Output the [x, y] coordinate of the center of the cell containing the given text.  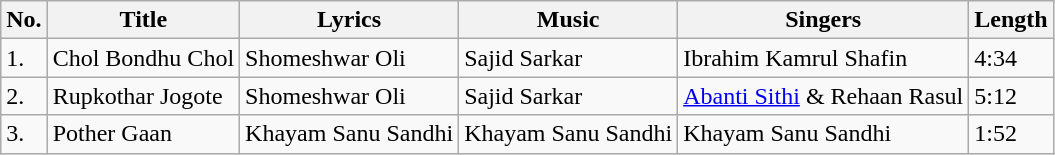
2. [24, 96]
Chol Bondhu Chol [143, 58]
Rupkothar Jogote [143, 96]
Singers [824, 20]
Length [1011, 20]
Ibrahim Kamrul Shafin [824, 58]
1. [24, 58]
Title [143, 20]
4:34 [1011, 58]
5:12 [1011, 96]
No. [24, 20]
Lyrics [350, 20]
3. [24, 134]
1:52 [1011, 134]
Pother Gaan [143, 134]
Music [568, 20]
Abanti Sithi & Rehaan Rasul [824, 96]
